Return the [x, y] coordinate for the center point of the cell that contains the specified text.  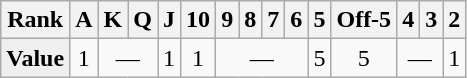
J [170, 20]
7 [274, 20]
2 [454, 20]
Rank [36, 20]
A [84, 20]
4 [408, 20]
10 [198, 20]
9 [228, 20]
Off-5 [364, 20]
Value [36, 58]
8 [250, 20]
K [113, 20]
3 [432, 20]
Q [143, 20]
6 [296, 20]
